Capture the cell that displays the provided text and extract its (x, y) central coordinate. 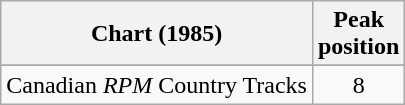
Chart (1985) (157, 34)
Canadian RPM Country Tracks (157, 85)
Peakposition (358, 34)
8 (358, 85)
